Output the [x, y] coordinate of the center of the cell containing the given text.  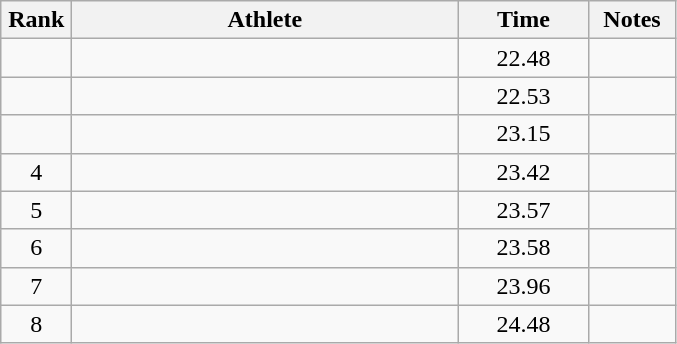
7 [36, 286]
Time [524, 20]
Athlete [265, 20]
23.96 [524, 286]
22.48 [524, 58]
Notes [632, 20]
8 [36, 324]
22.53 [524, 96]
23.42 [524, 172]
4 [36, 172]
Rank [36, 20]
24.48 [524, 324]
6 [36, 248]
23.58 [524, 248]
23.57 [524, 210]
5 [36, 210]
23.15 [524, 134]
